Output the [x, y] coordinate of the center of the cell containing the given text.  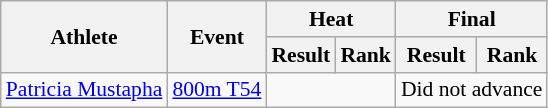
Patricia Mustapha [84, 90]
Athlete [84, 36]
Did not advance [472, 90]
800m T54 [216, 90]
Final [472, 19]
Event [216, 36]
Heat [330, 19]
